From the cell containing the given text, extract its center point as [x, y] coordinate. 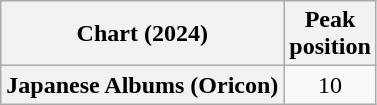
Japanese Albums (Oricon) [142, 85]
Peakposition [330, 34]
10 [330, 85]
Chart (2024) [142, 34]
